Find where the given text appears and provide that cell's center as [X, Y] coordinate. 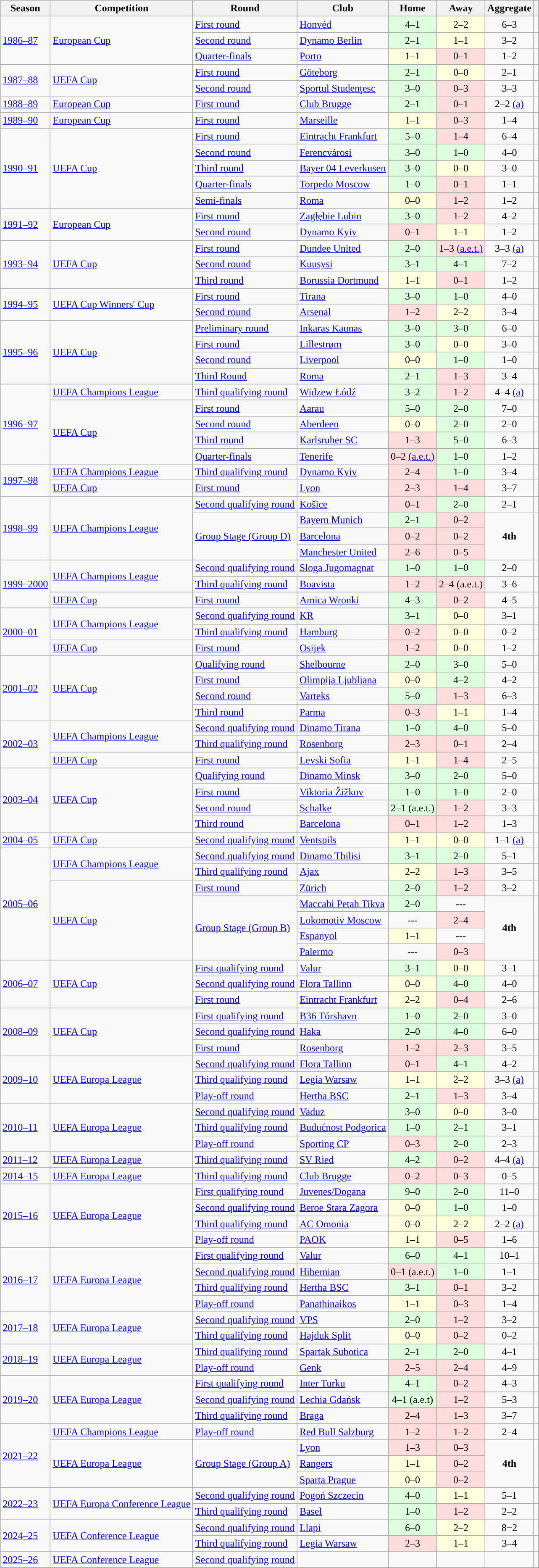
Hajduk Split [343, 1336]
Košice [343, 504]
Group Stage (Group A) [245, 1463]
2001–02 [25, 688]
Away [460, 8]
Zürich [343, 888]
Zagłębie Lubin [343, 216]
Ventspils [343, 840]
Sparta Prague [343, 1479]
KR [343, 616]
2019–20 [25, 1400]
Levski Sofia [343, 760]
2014–15 [25, 1176]
7–2 [509, 264]
Tirana [343, 296]
2–1 (a.e.t.) [413, 808]
Inter Turku [343, 1384]
Semi-finals [245, 200]
2006–07 [25, 984]
Liverpool [343, 360]
4–1 (a.e.t) [413, 1400]
Arsenal [343, 312]
0–1 (a.e.t.) [413, 1272]
Haka [343, 1032]
2008–09 [25, 1032]
Sportul Studenţesc [343, 88]
1993–94 [25, 264]
1988–89 [25, 104]
Osijek [343, 648]
1990–91 [25, 168]
Rangers [343, 1463]
Basel [343, 1512]
2010–11 [25, 1128]
1999–2000 [25, 584]
2004–05 [25, 840]
Göteborg [343, 72]
2021–22 [25, 1455]
Red Bull Salzburg [343, 1431]
1–1 (a) [509, 840]
2015–16 [25, 1215]
Genk [343, 1368]
1996–97 [25, 424]
Widzew Łódź [343, 392]
Bayern Munich [343, 520]
Sporting CP [343, 1144]
Ferencvárosi [343, 152]
2016–17 [25, 1280]
Panathinaikos [343, 1304]
0–4 [460, 1000]
Juvenes/Dogana [343, 1192]
Lechia Gdańsk [343, 1400]
Manchester United [343, 552]
Porto [343, 56]
3–6 [509, 584]
Home [413, 8]
Dinamo Tbilisi [343, 856]
1998–99 [25, 528]
Inkaras Kaunas [343, 328]
Dundee United [343, 248]
1995–96 [25, 352]
5–3 [509, 1400]
0–2 (a.e.t.) [413, 456]
2005–06 [25, 904]
Season [25, 8]
2017–18 [25, 1328]
Marseille [343, 120]
UEFA Cup Winners' Cup [122, 304]
Espanyol [343, 936]
AC Omonia [343, 1224]
1987–88 [25, 80]
4–5 [509, 600]
Vaduz [343, 1112]
Llapi [343, 1528]
Olimpija Ljubljana [343, 680]
Viktoria Žižkov [343, 792]
1986–87 [25, 40]
Spartak Subotica [343, 1352]
Hamburg [343, 632]
Pogoń Szczecin [343, 1496]
Club [343, 8]
2022–23 [25, 1504]
Torpedo Moscow [343, 184]
Schalke [343, 808]
Group Stage (Group D) [245, 536]
Preliminary round [245, 328]
Round [245, 8]
Competition [122, 8]
6–4 [509, 136]
2002–03 [25, 744]
Honvéd [343, 24]
Palermo [343, 952]
7–0 [509, 408]
Varteks [343, 696]
8−2 [509, 1528]
PAOK [343, 1240]
2000–01 [25, 632]
11–0 [509, 1192]
Karlsruher SC [343, 440]
2003–04 [25, 800]
Dinamo Tirana [343, 728]
10–1 [509, 1256]
Amica Wronki [343, 600]
1991–92 [25, 224]
Borussia Dortmund [343, 280]
Kuusysi [343, 264]
2018–19 [25, 1360]
Parma [343, 712]
Hibernian [343, 1272]
Dinamo Minsk [343, 776]
Braga [343, 1415]
Maccabi Petah Tikva [343, 904]
1989–90 [25, 120]
Dynamo Berlin [343, 40]
1997–98 [25, 480]
Lillestrøm [343, 344]
VPS [343, 1320]
Aarau [343, 408]
2009–10 [25, 1080]
Beroe Stara Zagora [343, 1208]
Bayer 04 Leverkusen [343, 168]
1–3 (a.e.t.) [460, 248]
Ajax [343, 872]
1–6 [509, 1240]
Shelbourne [343, 664]
4–9 [509, 1368]
UEFA Europa Conference League [122, 1504]
Boavista [343, 584]
Third Round [245, 376]
B36 Tórshavn [343, 1016]
Sloga Jugomagnat [343, 568]
Tenerife [343, 456]
2024–25 [25, 1536]
Aggregate [509, 8]
9–0 [413, 1192]
Budućnost Podgorica [343, 1128]
2–4 (a.e.t.) [460, 584]
SV Ried [343, 1160]
Aberdeen [343, 424]
Lokomotiv Moscow [343, 920]
Group Stage (Group B) [245, 928]
2011–12 [25, 1160]
1994–95 [25, 304]
2025–26 [25, 1560]
